Pinpoint the cell where the given text exists, returning its (X, Y) midpoint coordinate. 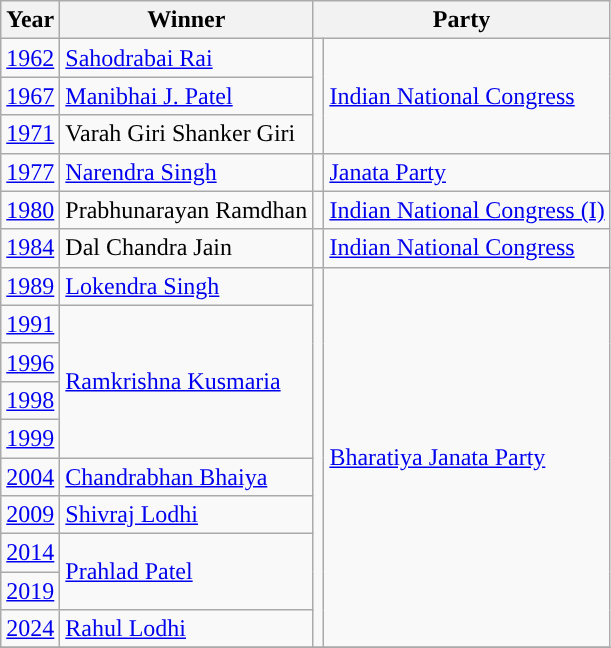
1962 (30, 58)
Winner (186, 20)
2024 (30, 629)
Rahul Lodhi (186, 629)
Ramkrishna Kusmaria (186, 381)
Narendra Singh (186, 172)
1980 (30, 210)
2019 (30, 591)
1989 (30, 286)
Year (30, 20)
1977 (30, 172)
Indian National Congress (I) (467, 210)
Lokendra Singh (186, 286)
2004 (30, 477)
2014 (30, 553)
1984 (30, 248)
1967 (30, 96)
Chandrabhan Bhaiya (186, 477)
Janata Party (467, 172)
Dal Chandra Jain (186, 248)
Prabhunarayan Ramdhan (186, 210)
1996 (30, 362)
1998 (30, 400)
Prahlad Patel (186, 572)
Party (462, 20)
1999 (30, 438)
Sahodrabai Rai (186, 58)
1991 (30, 324)
Varah Giri Shanker Giri (186, 134)
2009 (30, 515)
Manibhai J. Patel (186, 96)
Bharatiya Janata Party (467, 458)
Shivraj Lodhi (186, 515)
1971 (30, 134)
